Capture the cell that displays the provided text and extract its (x, y) central coordinate. 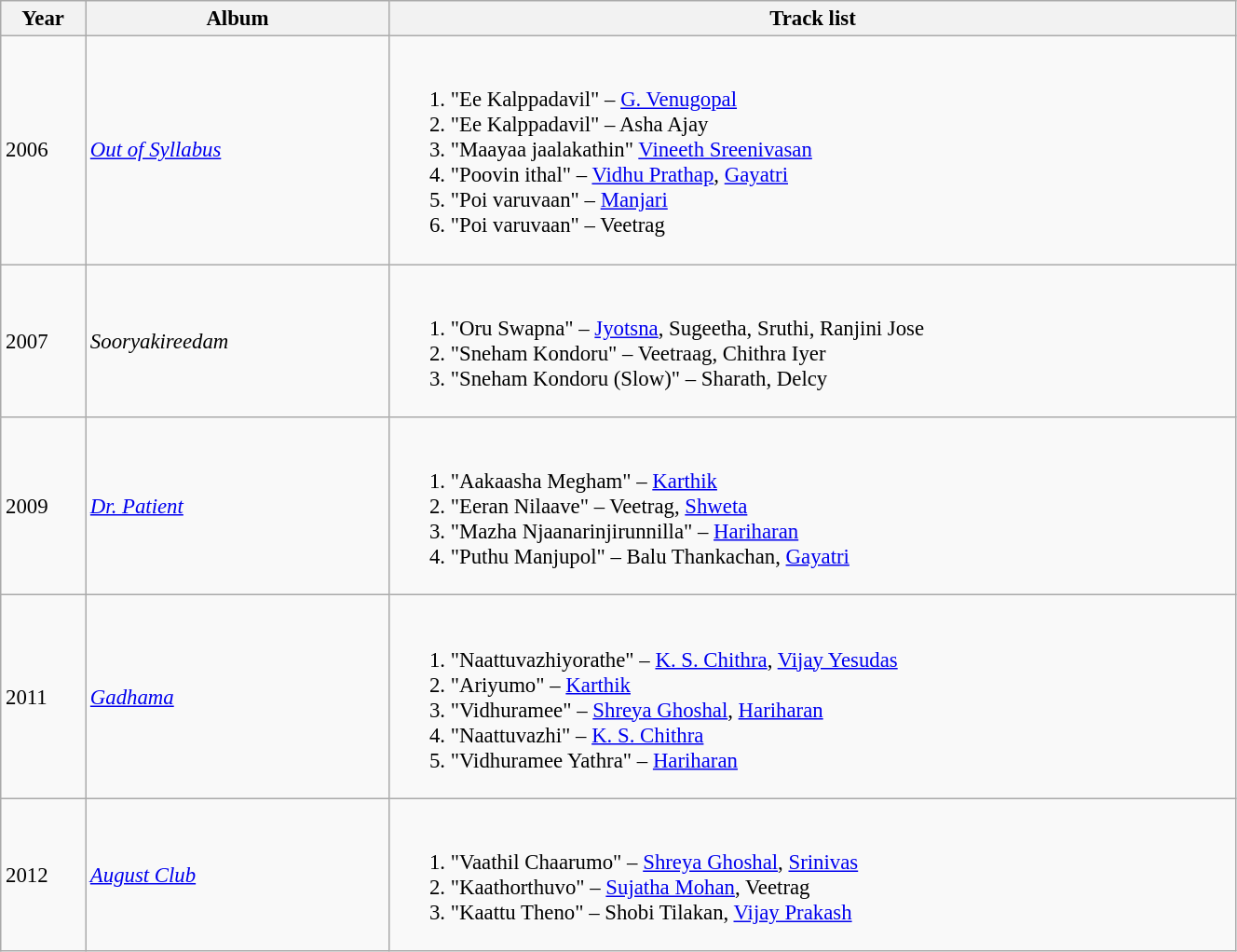
"Aakaasha Megham" – Karthik"Eeran Nilaave" – Veetrag, Shweta"Mazha Njaanarinjirunnilla" – Hariharan"Puthu Manjupol" – Balu Thankachan, Gayatri (812, 507)
Gadhama (238, 697)
Album (238, 19)
2011 (43, 697)
Track list (812, 19)
2006 (43, 151)
"Vaathil Chaarumo" – Shreya Ghoshal, Srinivas"Kaathorthuvo" – Sujatha Mohan, Veetrag"Kaattu Theno" – Shobi Tilakan, Vijay Prakash (812, 875)
"Oru Swapna" – Jyotsna, Sugeetha, Sruthi, Ranjini Jose"Sneham Kondoru" – Veetraag, Chithra Iyer"Sneham Kondoru (Slow)" – Sharath, Delcy (812, 341)
Sooryakireedam (238, 341)
2007 (43, 341)
2012 (43, 875)
August Club (238, 875)
Out of Syllabus (238, 151)
Year (43, 19)
2009 (43, 507)
Dr. Patient (238, 507)
